Return the [x, y] coordinate for the center point of the cell that contains the specified text.  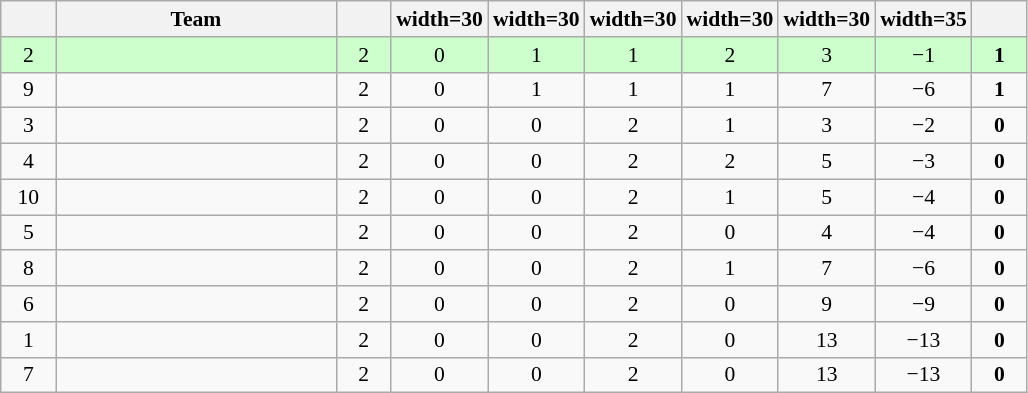
6 [28, 304]
−3 [924, 162]
−9 [924, 304]
width=35 [924, 19]
8 [28, 269]
−2 [924, 126]
−1 [924, 55]
Team [196, 19]
10 [28, 197]
